Provide the (x, y) coordinate of the cell's center where the given text is located.  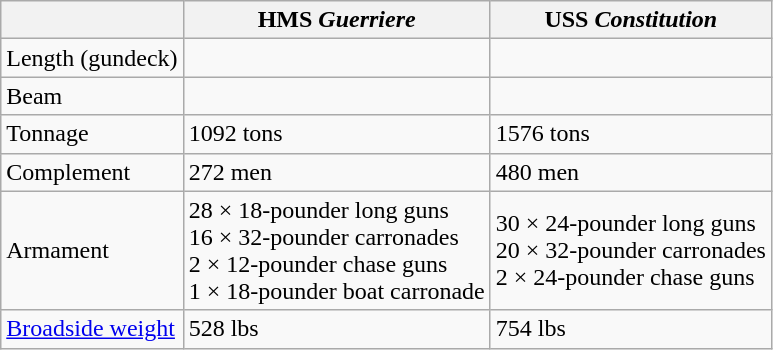
HMS Guerriere (336, 20)
Broadside weight (92, 329)
Beam (92, 96)
30 × 24-pounder long guns20 × 32-pounder carronades2 × 24-pounder chase guns (630, 250)
28 × 18-pounder long guns16 × 32-pounder carronades2 × 12-pounder chase guns 1 × 18-pounder boat carronade (336, 250)
480 men (630, 172)
Length (gundeck) (92, 58)
USS Constitution (630, 20)
1092 tons (336, 134)
Armament (92, 250)
Tonnage (92, 134)
272 men (336, 172)
528 lbs (336, 329)
Complement (92, 172)
1576 tons (630, 134)
754 lbs (630, 329)
